From the cell containing the given text, extract its center point as (x, y) coordinate. 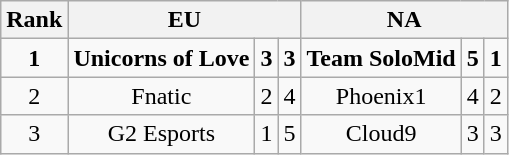
Team SoloMid (381, 58)
NA (404, 20)
Fnatic (162, 96)
Unicorns of Love (162, 58)
G2 Esports (162, 134)
EU (184, 20)
Phoenix1 (381, 96)
Rank (34, 20)
Cloud9 (381, 134)
